Scan for the cell matching the given text and deliver its (x, y) coordinate at center. 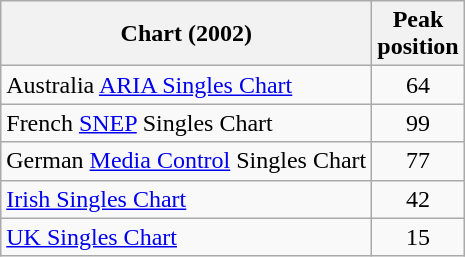
UK Singles Chart (186, 237)
Peakposition (418, 34)
French SNEP Singles Chart (186, 123)
German Media Control Singles Chart (186, 161)
42 (418, 199)
Irish Singles Chart (186, 199)
77 (418, 161)
Chart (2002) (186, 34)
Australia ARIA Singles Chart (186, 85)
99 (418, 123)
64 (418, 85)
15 (418, 237)
